Search for the cell housing the specified text and yield its [x, y] center coordinate. 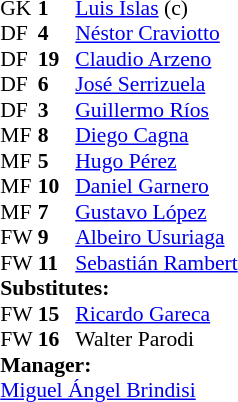
8 [57, 135]
5 [57, 161]
Gustavo López [156, 212]
15 [57, 314]
11 [57, 263]
Substitutes: [118, 289]
7 [57, 212]
Néstor Craviotto [156, 33]
4 [57, 33]
Sebastián Rambert [156, 263]
Manager: [118, 365]
3 [57, 110]
Claudio Arzeno [156, 59]
9 [57, 237]
16 [57, 339]
Albeiro Usuriaga [156, 237]
Guillermo Ríos [156, 110]
José Serrizuela [156, 85]
Ricardo Gareca [156, 314]
Hugo Pérez [156, 161]
19 [57, 59]
Walter Parodi [156, 339]
6 [57, 85]
10 [57, 187]
Diego Cagna [156, 135]
Daniel Garnero [156, 187]
